Provide the [x, y] coordinate of the cell's center where the given text is located.  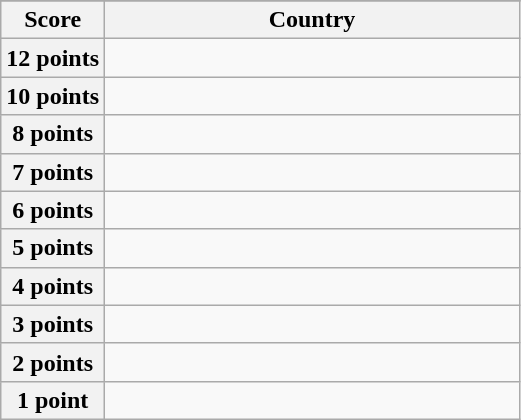
8 points [53, 134]
4 points [53, 286]
6 points [53, 210]
Score [53, 20]
12 points [53, 58]
10 points [53, 96]
5 points [53, 248]
7 points [53, 172]
3 points [53, 324]
2 points [53, 362]
1 point [53, 400]
Country [312, 20]
